Find where the given text appears and provide that cell's center as [x, y] coordinate. 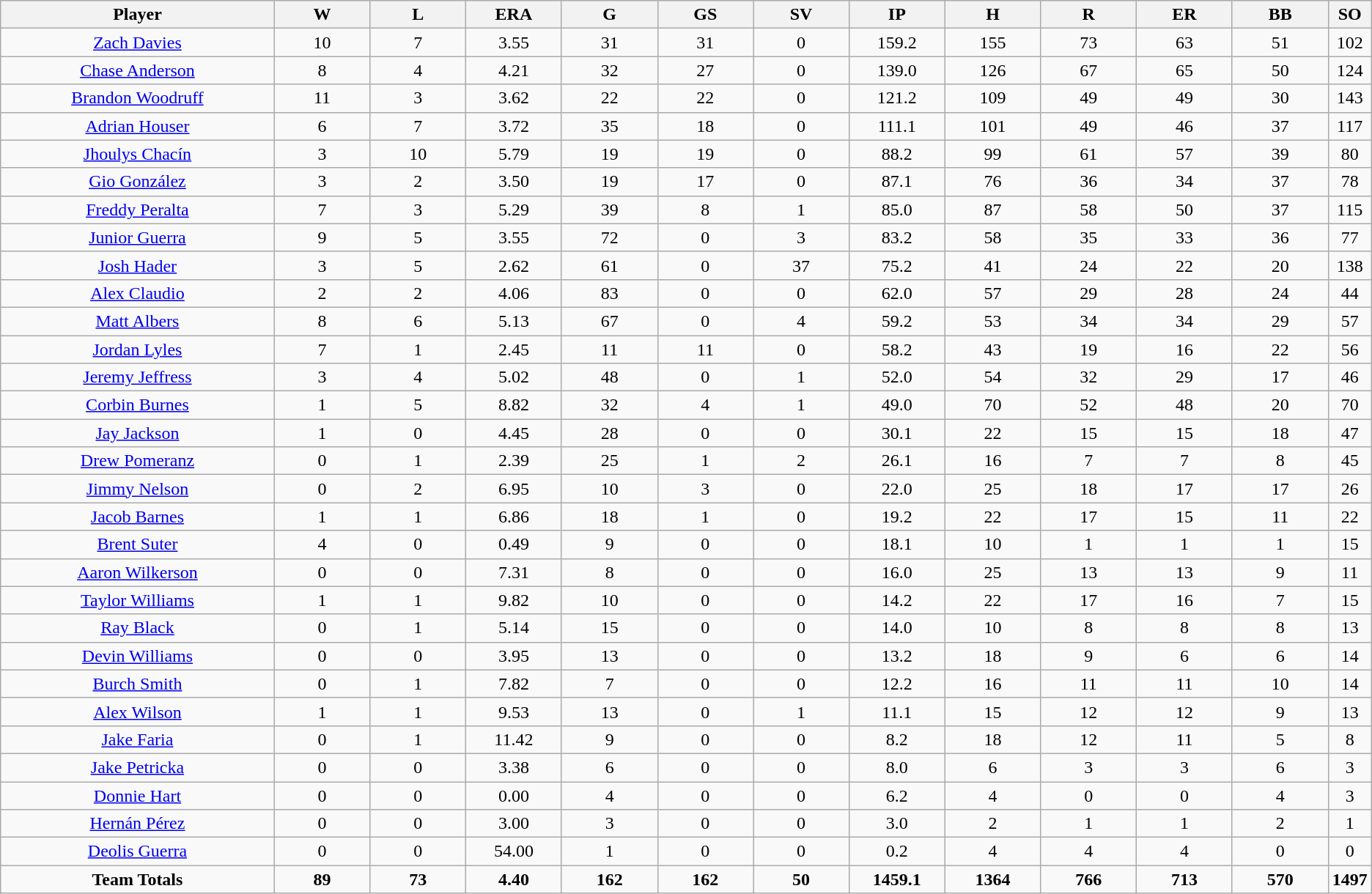
Jordan Lyles [138, 350]
Player [138, 15]
Devin Williams [138, 656]
5.14 [514, 628]
6.95 [514, 489]
3.95 [514, 656]
43 [992, 350]
Adrian Houser [138, 126]
5.13 [514, 321]
5.02 [514, 377]
16.0 [897, 572]
83 [610, 293]
45 [1350, 461]
Junior Guerra [138, 237]
47 [1350, 433]
72 [610, 237]
Josh Hader [138, 265]
Alex Wilson [138, 712]
Aaron Wilkerson [138, 572]
75.2 [897, 265]
SV [802, 15]
11.42 [514, 739]
Burch Smith [138, 684]
8.82 [514, 405]
3.50 [514, 182]
52.0 [897, 377]
4.06 [514, 293]
Ray Black [138, 628]
11.1 [897, 712]
77 [1350, 237]
115 [1350, 210]
0.49 [514, 544]
Team Totals [138, 879]
Matt Albers [138, 321]
Brent Suter [138, 544]
109 [992, 98]
Gio González [138, 182]
Jeremy Jeffress [138, 377]
62.0 [897, 293]
78 [1350, 182]
5.29 [514, 210]
63 [1184, 43]
BB [1280, 15]
0.00 [514, 795]
Alex Claudio [138, 293]
7.31 [514, 572]
713 [1184, 879]
101 [992, 126]
IP [897, 15]
L [418, 15]
13.2 [897, 656]
Chase Anderson [138, 70]
89 [322, 879]
3.72 [514, 126]
Zach Davies [138, 43]
9.53 [514, 712]
766 [1089, 879]
49.0 [897, 405]
8.0 [897, 767]
G [610, 15]
83.2 [897, 237]
4.21 [514, 70]
3.62 [514, 98]
56 [1350, 350]
Jacob Barnes [138, 517]
87.1 [897, 182]
5.79 [514, 154]
Drew Pomeranz [138, 461]
W [322, 15]
1497 [1350, 879]
2.62 [514, 265]
52 [1089, 405]
87 [992, 210]
30 [1280, 98]
14.0 [897, 628]
54 [992, 377]
Jake Petricka [138, 767]
3.00 [514, 824]
41 [992, 265]
3.38 [514, 767]
GS [705, 15]
44 [1350, 293]
9.82 [514, 600]
SO [1350, 15]
111.1 [897, 126]
1459.1 [897, 879]
12.2 [897, 684]
159.2 [897, 43]
0.2 [897, 851]
30.1 [897, 433]
85.0 [897, 210]
143 [1350, 98]
Jimmy Nelson [138, 489]
58.2 [897, 350]
7.82 [514, 684]
6.86 [514, 517]
2.39 [514, 461]
27 [705, 70]
76 [992, 182]
99 [992, 154]
ER [1184, 15]
59.2 [897, 321]
4.45 [514, 433]
102 [1350, 43]
14.2 [897, 600]
124 [1350, 70]
18.1 [897, 544]
Brandon Woodruff [138, 98]
65 [1184, 70]
R [1089, 15]
6.2 [897, 795]
H [992, 15]
Donnie Hart [138, 795]
Freddy Peralta [138, 210]
19.2 [897, 517]
3.0 [897, 824]
80 [1350, 154]
88.2 [897, 154]
2.45 [514, 350]
4.40 [514, 879]
121.2 [897, 98]
Taylor Williams [138, 600]
139.0 [897, 70]
ERA [514, 15]
26 [1350, 489]
22.0 [897, 489]
Jake Faria [138, 739]
53 [992, 321]
54.00 [514, 851]
8.2 [897, 739]
33 [1184, 237]
570 [1280, 879]
1364 [992, 879]
Corbin Burnes [138, 405]
26.1 [897, 461]
Deolis Guerra [138, 851]
126 [992, 70]
117 [1350, 126]
Hernán Pérez [138, 824]
Jhoulys Chacín [138, 154]
51 [1280, 43]
155 [992, 43]
138 [1350, 265]
Jay Jackson [138, 433]
